Return the [X, Y] coordinate for the center point of the cell that contains the specified text.  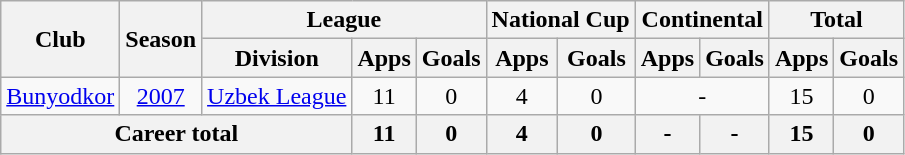
League [344, 20]
Division [277, 58]
National Cup [560, 20]
Continental [702, 20]
2007 [161, 96]
Season [161, 39]
Uzbek League [277, 96]
Bunyodkor [60, 96]
Club [60, 39]
Total [836, 20]
Career total [176, 134]
